Scan for the cell matching the given text and deliver its (X, Y) coordinate at center. 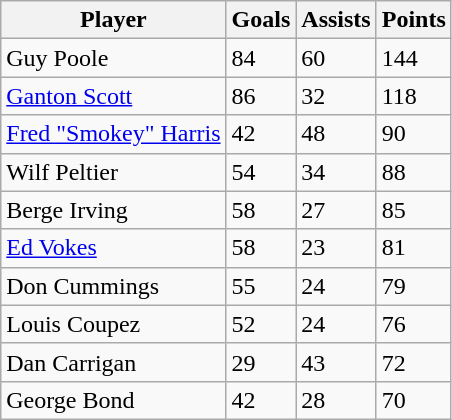
Ganton Scott (114, 96)
48 (336, 134)
Points (414, 20)
144 (414, 58)
55 (261, 286)
84 (261, 58)
32 (336, 96)
Guy Poole (114, 58)
81 (414, 248)
Ed Vokes (114, 248)
Fred "Smokey" Harris (114, 134)
52 (261, 324)
43 (336, 362)
85 (414, 210)
29 (261, 362)
54 (261, 172)
86 (261, 96)
Berge Irving (114, 210)
88 (414, 172)
23 (336, 248)
28 (336, 400)
Wilf Peltier (114, 172)
Don Cummings (114, 286)
Player (114, 20)
76 (414, 324)
70 (414, 400)
Dan Carrigan (114, 362)
118 (414, 96)
Louis Coupez (114, 324)
27 (336, 210)
Goals (261, 20)
Assists (336, 20)
George Bond (114, 400)
90 (414, 134)
34 (336, 172)
79 (414, 286)
60 (336, 58)
72 (414, 362)
